Output the [X, Y] coordinate of the center of the cell containing the given text.  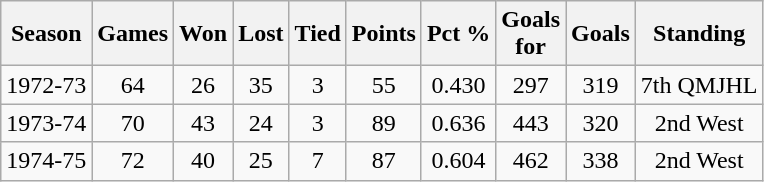
89 [384, 123]
338 [601, 161]
72 [133, 161]
25 [261, 161]
Points [384, 34]
87 [384, 161]
7th QMJHL [699, 85]
7 [318, 161]
443 [531, 123]
462 [531, 161]
35 [261, 85]
Lost [261, 34]
64 [133, 85]
297 [531, 85]
320 [601, 123]
0.636 [458, 123]
Season [46, 34]
Pct % [458, 34]
55 [384, 85]
319 [601, 85]
0.430 [458, 85]
Won [204, 34]
Goalsfor [531, 34]
0.604 [458, 161]
40 [204, 161]
26 [204, 85]
Goals [601, 34]
70 [133, 123]
24 [261, 123]
43 [204, 123]
Tied [318, 34]
Games [133, 34]
1974-75 [46, 161]
1973-74 [46, 123]
1972-73 [46, 85]
Standing [699, 34]
